Provide the (X, Y) coordinate of the cell's center where the given text is located.  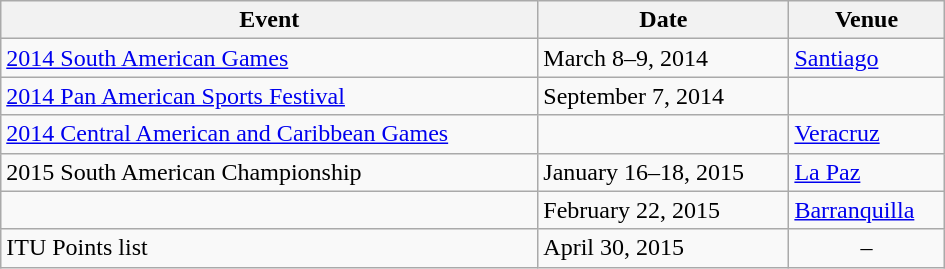
2014 Central American and Caribbean Games (270, 134)
Event (270, 20)
– (866, 248)
Date (664, 20)
January 16–18, 2015 (664, 172)
September 7, 2014 (664, 96)
Veracruz (866, 134)
Barranquilla (866, 210)
Santiago (866, 58)
February 22, 2015 (664, 210)
April 30, 2015 (664, 248)
ITU Points list (270, 248)
2015 South American Championship (270, 172)
La Paz (866, 172)
Venue (866, 20)
March 8–9, 2014 (664, 58)
2014 South American Games (270, 58)
2014 Pan American Sports Festival (270, 96)
